Identify which cell holds the provided text, then report its (x, y) central coordinate. 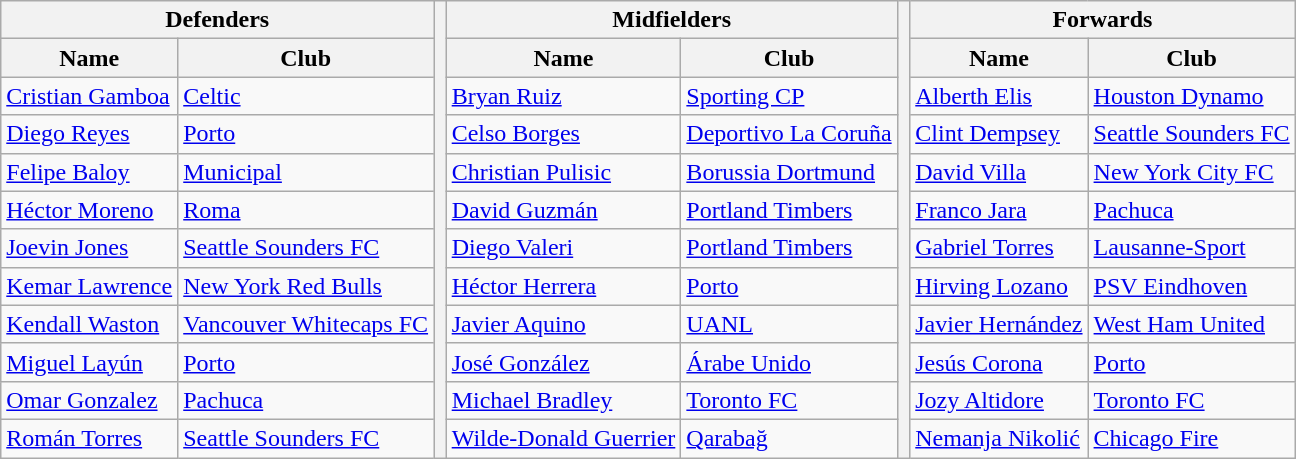
Lausanne-Sport (1192, 248)
Javier Aquino (564, 324)
Diego Valeri (564, 248)
Cristian Gamboa (90, 96)
Forwards (1102, 20)
Jesús Corona (999, 362)
Christian Pulisic (564, 172)
Deportivo La Coruña (789, 134)
Franco Jara (999, 210)
New York City FC (1192, 172)
Vancouver Whitecaps FC (306, 324)
Diego Reyes (90, 134)
Gabriel Torres (999, 248)
Midfielders (672, 20)
Borussia Dortmund (789, 172)
Municipal (306, 172)
Árabe Unido (789, 362)
Celso Borges (564, 134)
Kemar Lawrence (90, 286)
New York Red Bulls (306, 286)
Héctor Herrera (564, 286)
Roma (306, 210)
Defenders (218, 20)
PSV Eindhoven (1192, 286)
Héctor Moreno (90, 210)
Joevin Jones (90, 248)
Alberth Elis (999, 96)
Román Torres (90, 438)
Clint Dempsey (999, 134)
Felipe Baloy (90, 172)
José González (564, 362)
Celtic (306, 96)
Bryan Ruiz (564, 96)
Chicago Fire (1192, 438)
Sporting CP (789, 96)
UANL (789, 324)
Jozy Altidore (999, 400)
Wilde-Donald Guerrier (564, 438)
David Villa (999, 172)
Michael Bradley (564, 400)
Kendall Waston (90, 324)
Nemanja Nikolić (999, 438)
West Ham United (1192, 324)
Hirving Lozano (999, 286)
David Guzmán (564, 210)
Houston Dynamo (1192, 96)
Javier Hernández (999, 324)
Qarabağ (789, 438)
Omar Gonzalez (90, 400)
Miguel Layún (90, 362)
